Extract the [x, y] coordinate from the center of the cell holding the provided text.  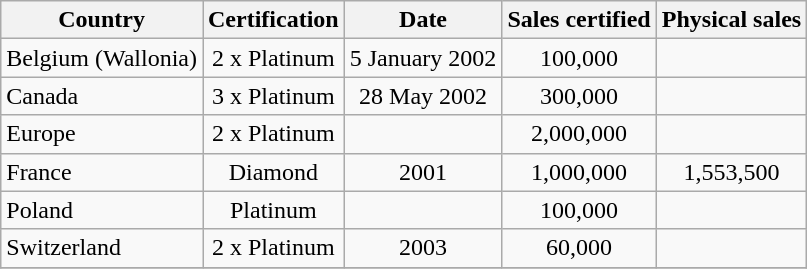
5 January 2002 [423, 58]
2,000,000 [579, 134]
Platinum [273, 210]
Certification [273, 20]
Country [102, 20]
France [102, 172]
Belgium (Wallonia) [102, 58]
Physical sales [731, 20]
Canada [102, 96]
Switzerland [102, 248]
2001 [423, 172]
300,000 [579, 96]
60,000 [579, 248]
28 May 2002 [423, 96]
1,553,500 [731, 172]
Europe [102, 134]
2003 [423, 248]
Date [423, 20]
1,000,000 [579, 172]
Sales certified [579, 20]
3 x Platinum [273, 96]
Poland [102, 210]
Diamond [273, 172]
